Extract the (x, y) coordinate from the center of the cell holding the provided text.  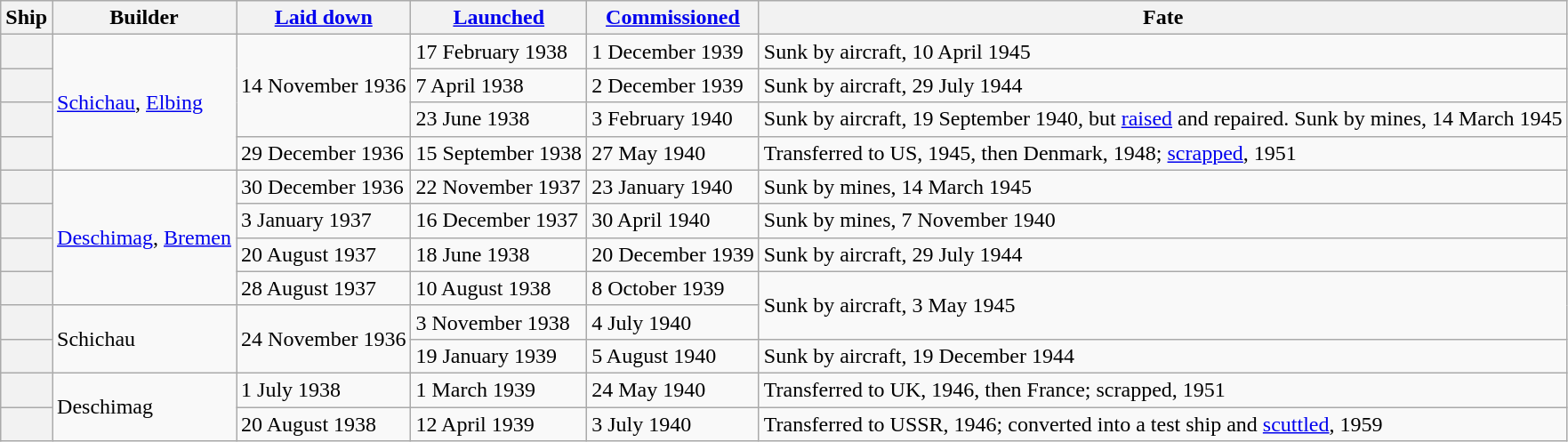
Deschimag (144, 406)
Transferred to USSR, 1946; converted into a test ship and scuttled, 1959 (1163, 424)
27 May 1940 (673, 153)
Sunk by aircraft, 3 May 1945 (1163, 305)
30 December 1936 (324, 187)
Transferred to UK, 1946, then France; scrapped, 1951 (1163, 390)
20 December 1939 (673, 254)
19 January 1939 (499, 356)
7 April 1938 (499, 85)
2 December 1939 (673, 85)
22 November 1937 (499, 187)
3 January 1937 (324, 221)
23 January 1940 (673, 187)
Sunk by mines, 7 November 1940 (1163, 221)
24 November 1936 (324, 339)
Sunk by aircraft, 19 December 1944 (1163, 356)
12 April 1939 (499, 424)
Builder (144, 18)
20 August 1937 (324, 254)
Ship (27, 18)
29 December 1936 (324, 153)
16 December 1937 (499, 221)
3 July 1940 (673, 424)
20 August 1938 (324, 424)
Deschimag, Bremen (144, 237)
Fate (1163, 18)
Laid down (324, 18)
18 June 1938 (499, 254)
Commissioned (673, 18)
Sunk by aircraft, 19 September 1940, but raised and repaired. Sunk by mines, 14 March 1945 (1163, 119)
10 August 1938 (499, 288)
1 December 1939 (673, 52)
28 August 1937 (324, 288)
24 May 1940 (673, 390)
Sunk by aircraft, 10 April 1945 (1163, 52)
15 September 1938 (499, 153)
Schichau (144, 339)
1 July 1938 (324, 390)
Transferred to US, 1945, then Denmark, 1948; scrapped, 1951 (1163, 153)
17 February 1938 (499, 52)
3 November 1938 (499, 322)
23 June 1938 (499, 119)
Sunk by mines, 14 March 1945 (1163, 187)
30 April 1940 (673, 221)
5 August 1940 (673, 356)
3 February 1940 (673, 119)
Schichau, Elbing (144, 102)
14 November 1936 (324, 85)
Launched (499, 18)
8 October 1939 (673, 288)
4 July 1940 (673, 322)
1 March 1939 (499, 390)
